Search for the cell housing the specified text and yield its [X, Y] center coordinate. 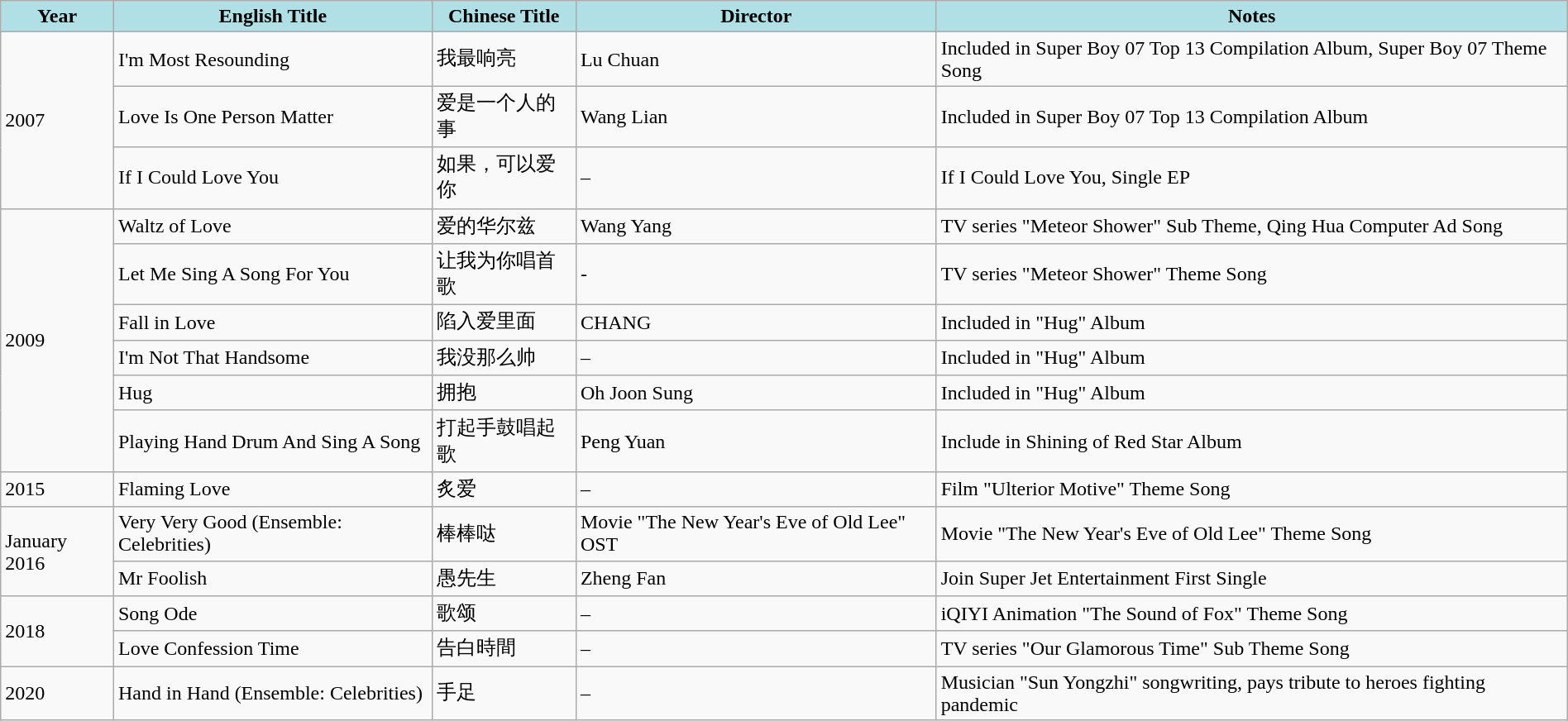
Chinese Title [504, 17]
Year [58, 17]
Mr Foolish [273, 579]
2020 [58, 693]
我最响亮 [504, 60]
I'm Most Resounding [273, 60]
Included in Super Boy 07 Top 13 Compilation Album, Super Boy 07 Theme Song [1252, 60]
炙爱 [504, 489]
Hand in Hand (Ensemble: Celebrities) [273, 693]
If I Could Love You, Single EP [1252, 178]
让我为你唱首歌 [504, 275]
Love Is One Person Matter [273, 117]
Director [756, 17]
If I Could Love You [273, 178]
Lu Chuan [756, 60]
2009 [58, 340]
2018 [58, 632]
Wang Yang [756, 227]
Let Me Sing A Song For You [273, 275]
January 2016 [58, 551]
Film "Ulterior Motive" Theme Song [1252, 489]
2007 [58, 121]
Waltz of Love [273, 227]
Love Confession Time [273, 648]
- [756, 275]
TV series "Meteor Shower" Theme Song [1252, 275]
Include in Shining of Red Star Album [1252, 441]
歌颂 [504, 614]
告白時間 [504, 648]
打起手鼓唱起歌 [504, 441]
iQIYI Animation "The Sound of Fox" Theme Song [1252, 614]
拥抱 [504, 394]
Musician "Sun Yongzhi" songwriting, pays tribute to heroes fighting pandemic [1252, 693]
愚先生 [504, 579]
I'm Not That Handsome [273, 357]
棒棒哒 [504, 534]
陷入爱里面 [504, 322]
TV series "Meteor Shower" Sub Theme, Qing Hua Computer Ad Song [1252, 227]
如果，可以爱你 [504, 178]
Wang Lian [756, 117]
Join Super Jet Entertainment First Single [1252, 579]
Movie "The New Year's Eve of Old Lee" OST [756, 534]
Fall in Love [273, 322]
手足 [504, 693]
Oh Joon Sung [756, 394]
English Title [273, 17]
Zheng Fan [756, 579]
Movie "The New Year's Eve of Old Lee" Theme Song [1252, 534]
爱是一个人的事 [504, 117]
2015 [58, 489]
Included in Super Boy 07 Top 13 Compilation Album [1252, 117]
我没那么帅 [504, 357]
TV series "Our Glamorous Time" Sub Theme Song [1252, 648]
Hug [273, 394]
Song Ode [273, 614]
爱的华尔兹 [504, 227]
Peng Yuan [756, 441]
Very Very Good (Ensemble: Celebrities) [273, 534]
CHANG [756, 322]
Notes [1252, 17]
Flaming Love [273, 489]
Playing Hand Drum And Sing A Song [273, 441]
